Identify which cell holds the provided text, then report its [X, Y] central coordinate. 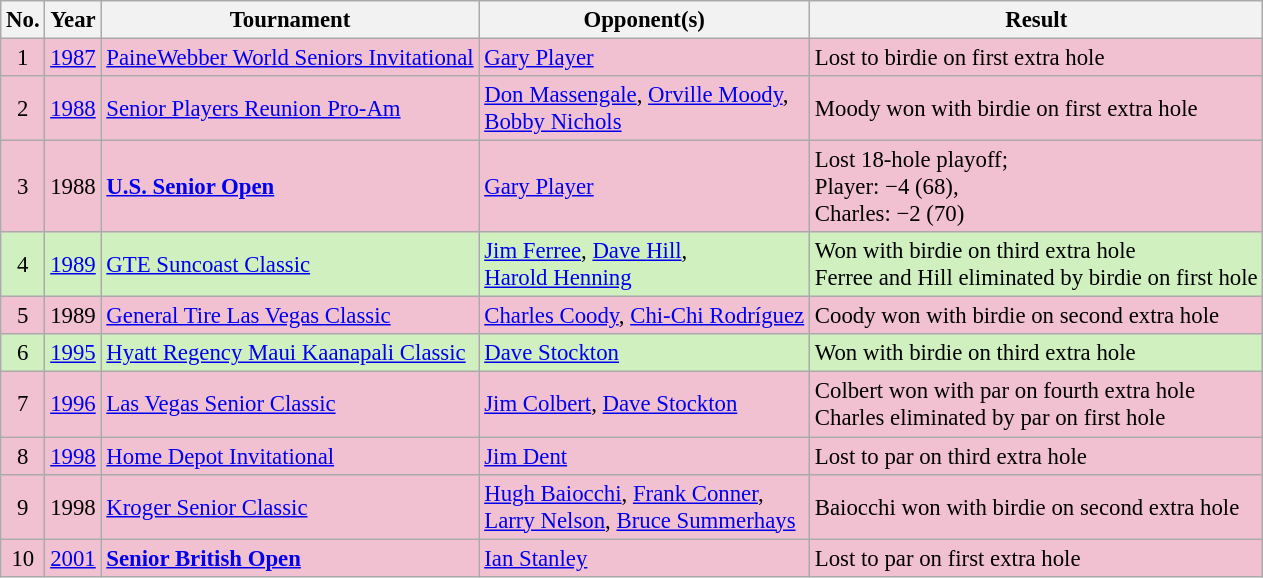
Lost to birdie on first extra hole [1036, 58]
Jim Colbert, Dave Stockton [644, 404]
Jim Dent [644, 456]
1987 [73, 58]
7 [23, 404]
Lost 18-hole playoff;Player: −4 (68),Charles: −2 (70) [1036, 187]
Ian Stanley [644, 558]
2001 [73, 558]
Colbert won with par on fourth extra holeCharles eliminated by par on first hole [1036, 404]
Moody won with birdie on first extra hole [1036, 108]
10 [23, 558]
Hugh Baiocchi, Frank Conner, Larry Nelson, Bruce Summerhays [644, 506]
GTE Suncoast Classic [290, 264]
Result [1036, 20]
Lost to par on third extra hole [1036, 456]
Won with birdie on third extra holeFerree and Hill eliminated by birdie on first hole [1036, 264]
9 [23, 506]
Hyatt Regency Maui Kaanapali Classic [290, 353]
Coody won with birdie on second extra hole [1036, 316]
1995 [73, 353]
Baiocchi won with birdie on second extra hole [1036, 506]
5 [23, 316]
Won with birdie on third extra hole [1036, 353]
PaineWebber World Seniors Invitational [290, 58]
Senior British Open [290, 558]
1996 [73, 404]
Lost to par on first extra hole [1036, 558]
U.S. Senior Open [290, 187]
Dave Stockton [644, 353]
Jim Ferree, Dave Hill, Harold Henning [644, 264]
1 [23, 58]
6 [23, 353]
Senior Players Reunion Pro-Am [290, 108]
Kroger Senior Classic [290, 506]
8 [23, 456]
General Tire Las Vegas Classic [290, 316]
Las Vegas Senior Classic [290, 404]
Opponent(s) [644, 20]
3 [23, 187]
4 [23, 264]
Tournament [290, 20]
No. [23, 20]
Home Depot Invitational [290, 456]
Don Massengale, Orville Moody, Bobby Nichols [644, 108]
Charles Coody, Chi-Chi Rodríguez [644, 316]
2 [23, 108]
Year [73, 20]
